Search for the cell housing the specified text and yield its (X, Y) center coordinate. 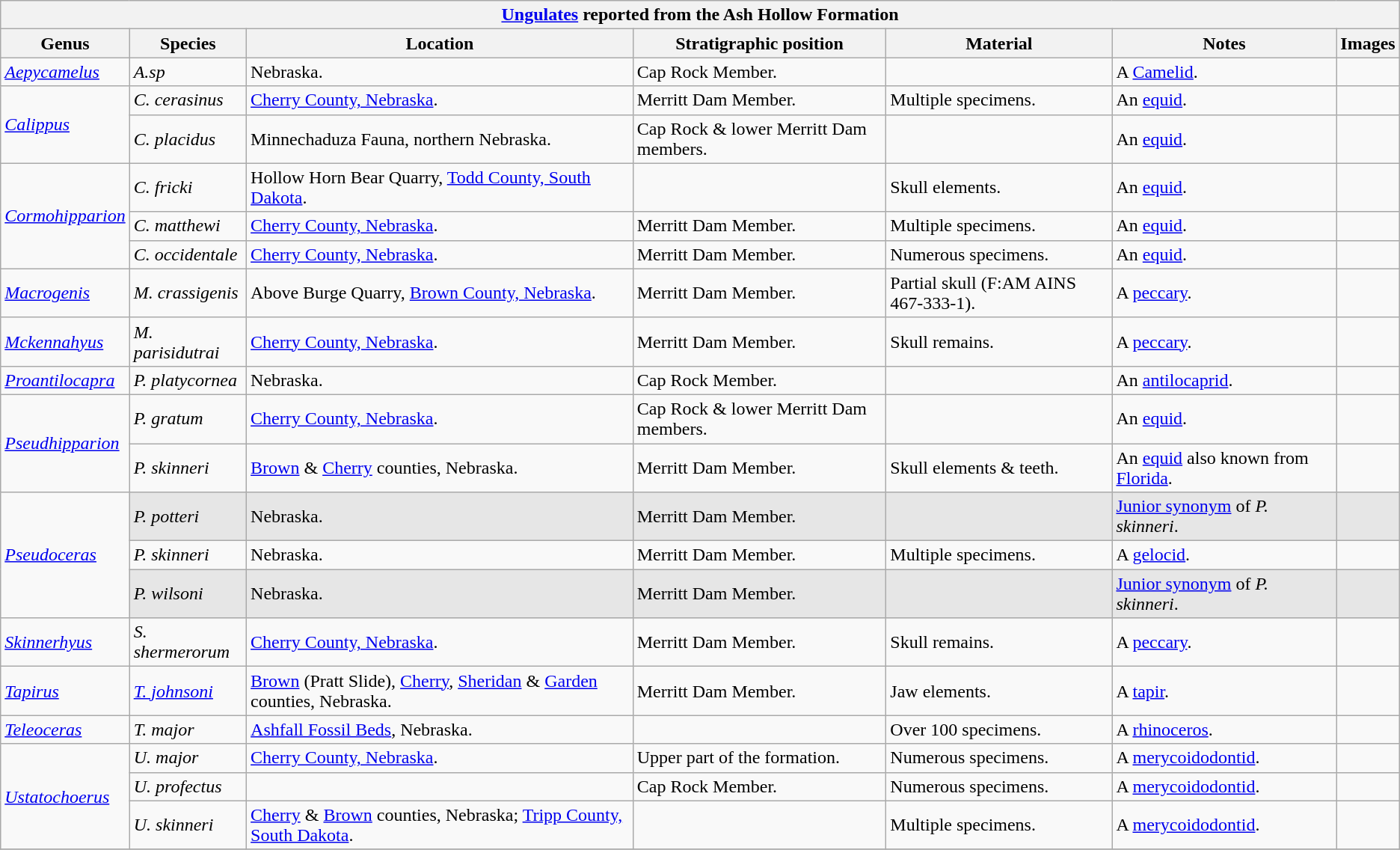
S. shermerorum (188, 642)
U. skinneri (188, 825)
C. occidentale (188, 254)
Skinnerhyus (65, 642)
An antilocaprid. (1224, 380)
Genus (65, 43)
Mckennahyus (65, 341)
M. crassigenis (188, 293)
Ustatochoerus (65, 796)
Brown & Cherry counties, Nebraska. (440, 467)
P. potteri (188, 516)
Over 100 specimens. (999, 730)
A tapir. (1224, 691)
Skull elements. (999, 187)
Calippus (65, 124)
P. gratum (188, 419)
Jaw elements. (999, 691)
U. major (188, 758)
T. major (188, 730)
A rhinoceros. (1224, 730)
C. matthewi (188, 226)
A gelocid. (1224, 555)
Above Burge Quarry, Brown County, Nebraska. (440, 293)
C. fricki (188, 187)
Species (188, 43)
C. cerasinus (188, 100)
Teleoceras (65, 730)
Pseudoceras (65, 555)
Hollow Horn Bear Quarry, Todd County, South Dakota. (440, 187)
M. parisidutrai (188, 341)
Stratigraphic position (760, 43)
Ashfall Fossil Beds, Nebraska. (440, 730)
A Camelid. (1224, 72)
T. johnsoni (188, 691)
Skull elements & teeth. (999, 467)
Partial skull (F:AM AINS 467-333-1). (999, 293)
Tapirus (65, 691)
Ungulates reported from the Ash Hollow Formation (700, 15)
Minnechaduza Fauna, northern Nebraska. (440, 139)
P. platycornea (188, 380)
Location (440, 43)
Proantilocapra (65, 380)
C. placidus (188, 139)
An equid also known from Florida. (1224, 467)
Macrogenis (65, 293)
Cherry & Brown counties, Nebraska; Tripp County, South Dakota. (440, 825)
Cormohipparion (65, 215)
Material (999, 43)
Upper part of the formation. (760, 758)
Images (1368, 43)
Aepycamelus (65, 72)
Notes (1224, 43)
Brown (Pratt Slide), Cherry, Sheridan & Garden counties, Nebraska. (440, 691)
Pseudhipparion (65, 443)
P. wilsoni (188, 594)
A.sp (188, 72)
U. profectus (188, 786)
